Output the (X, Y) coordinate of the center of the cell containing the given text.  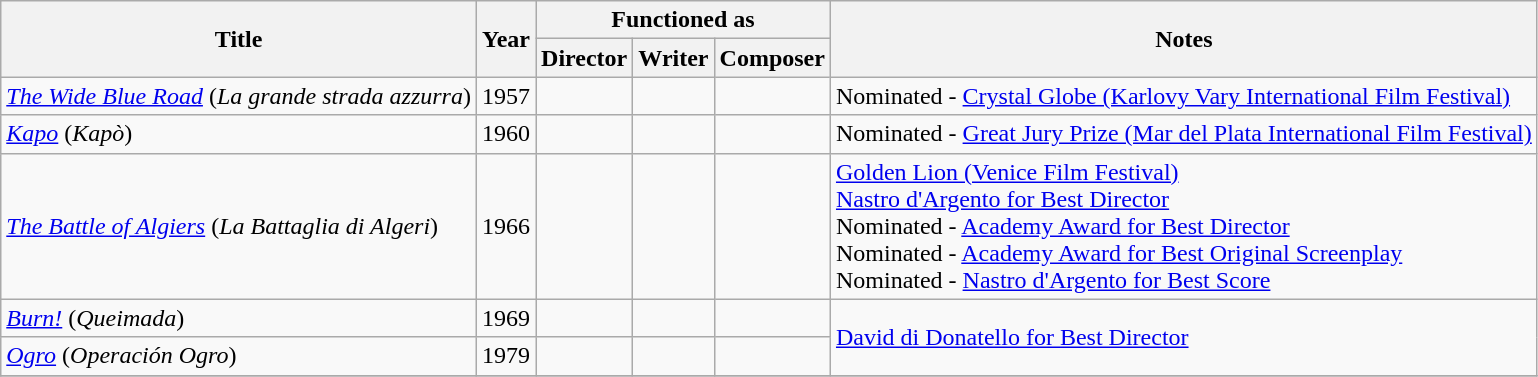
The Wide Blue Road (La grande strada azzurra) (239, 96)
1966 (506, 226)
Composer (772, 58)
Title (239, 39)
David di Donatello for Best Director (1184, 337)
Year (506, 39)
Nominated - Great Jury Prize (Mar del Plata International Film Festival) (1184, 134)
1969 (506, 318)
1957 (506, 96)
1960 (506, 134)
1979 (506, 356)
Writer (674, 58)
Director (584, 58)
Burn! (Queimada) (239, 318)
Nominated - Crystal Globe (Karlovy Vary International Film Festival) (1184, 96)
Notes (1184, 39)
Ogro (Operación Ogro) (239, 356)
The Battle of Algiers (La Battaglia di Algeri) (239, 226)
Kapo (Kapò) (239, 134)
Functioned as (684, 20)
